Return the (X, Y) coordinate for the center point of the cell that contains the specified text.  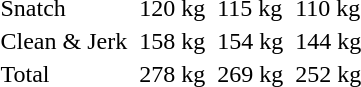
158 kg (172, 41)
154 kg (250, 41)
